Search for the cell housing the specified text and yield its [x, y] center coordinate. 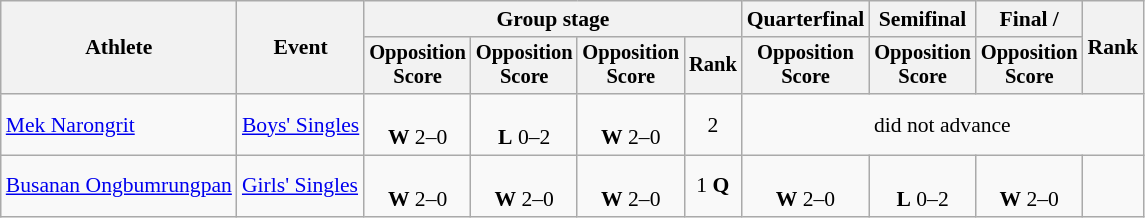
Event [300, 48]
Quarterfinal [806, 19]
Mek Narongrit [119, 124]
Busanan Ongbumrungpan [119, 186]
1 Q [713, 186]
Girls' Singles [300, 186]
did not advance [942, 124]
Athlete [119, 48]
Group stage [552, 19]
Boys' Singles [300, 124]
Final / [1030, 19]
Semifinal [922, 19]
2 [713, 124]
